Identify which cell holds the provided text, then report its (x, y) central coordinate. 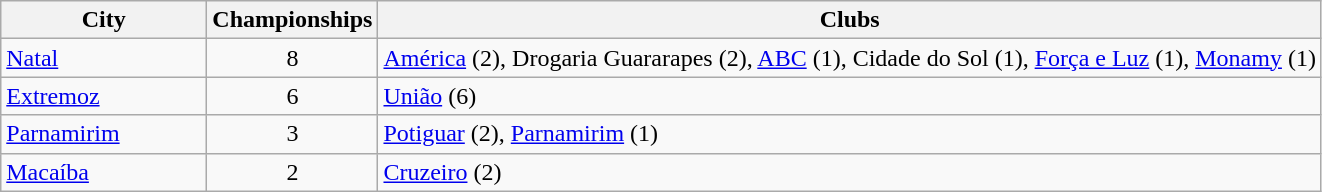
8 (292, 58)
América (2), Drogaria Guararapes (2), ABC (1), Cidade do Sol (1), Força e Luz (1), Monamy (1) (850, 58)
3 (292, 134)
Parnamirim (104, 134)
Championships (292, 20)
União (6) (850, 96)
2 (292, 172)
Cruzeiro (2) (850, 172)
Potiguar (2), Parnamirim (1) (850, 134)
City (104, 20)
Clubs (850, 20)
Macaíba (104, 172)
Natal (104, 58)
Extremoz (104, 96)
6 (292, 96)
